Find where the given text appears and provide that cell's center as [x, y] coordinate. 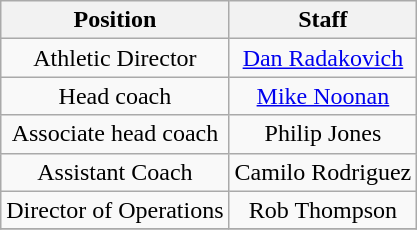
Mike Noonan [323, 96]
Dan Radakovich [323, 58]
Philip Jones [323, 134]
Rob Thompson [323, 210]
Camilo Rodriguez [323, 172]
Staff [323, 20]
Athletic Director [115, 58]
Associate head coach [115, 134]
Assistant Coach [115, 172]
Director of Operations [115, 210]
Head coach [115, 96]
Position [115, 20]
